Detect which cell encompasses the target text, then output its (X, Y) center coordinate. 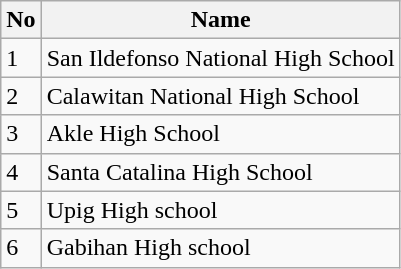
San Ildefonso National High School (220, 58)
Name (220, 20)
1 (21, 58)
Calawitan National High School (220, 96)
No (21, 20)
4 (21, 172)
3 (21, 134)
Gabihan High school (220, 248)
5 (21, 210)
Akle High School (220, 134)
Santa Catalina High School (220, 172)
6 (21, 248)
2 (21, 96)
Upig High school (220, 210)
